Find where the given text appears and provide that cell's center as [X, Y] coordinate. 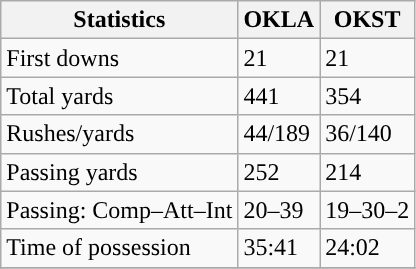
20–39 [279, 210]
441 [279, 96]
35:41 [279, 248]
OKST [368, 20]
First downs [120, 58]
19–30–2 [368, 210]
Total yards [120, 96]
Passing: Comp–Att–Int [120, 210]
214 [368, 172]
Time of possession [120, 248]
354 [368, 96]
24:02 [368, 248]
Rushes/yards [120, 134]
36/140 [368, 134]
44/189 [279, 134]
OKLA [279, 20]
Statistics [120, 20]
252 [279, 172]
Passing yards [120, 172]
